From the cell containing the given text, extract its center point as [x, y] coordinate. 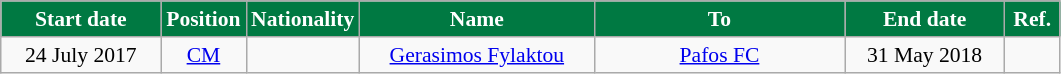
Nationality [302, 19]
Position [204, 19]
To [719, 19]
Gerasimos Fylaktou [476, 55]
Ref. [1032, 19]
24 July 2017 [81, 55]
31 May 2018 [925, 55]
CM [204, 55]
Name [476, 19]
Pafos FC [719, 55]
End date [925, 19]
Start date [81, 19]
